Detect which cell encompasses the target text, then output its (X, Y) center coordinate. 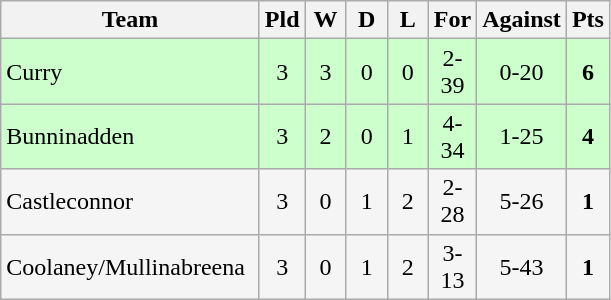
4-34 (452, 136)
Castleconnor (130, 202)
Against (522, 20)
0-20 (522, 72)
L (408, 20)
Pts (588, 20)
4 (588, 136)
5-43 (522, 266)
Curry (130, 72)
3-13 (452, 266)
W (326, 20)
6 (588, 72)
For (452, 20)
2-39 (452, 72)
Coolaney/Mullinabreena (130, 266)
5-26 (522, 202)
D (366, 20)
Bunninadden (130, 136)
Team (130, 20)
2-28 (452, 202)
1-25 (522, 136)
Pld (282, 20)
